Find where the given text appears and provide that cell's center as (x, y) coordinate. 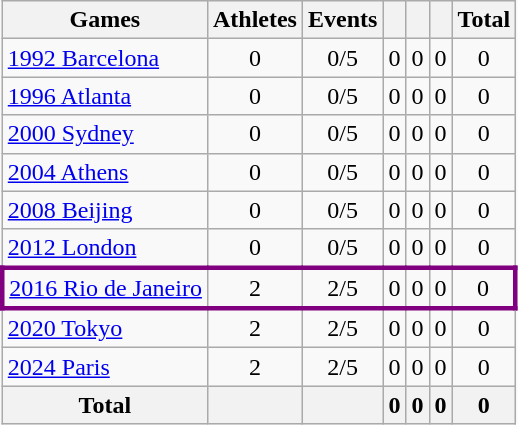
2012 London (104, 248)
2008 Beijing (104, 210)
1992 Barcelona (104, 58)
Events (342, 20)
Games (104, 20)
2000 Sydney (104, 134)
1996 Atlanta (104, 96)
2024 Paris (104, 367)
2004 Athens (104, 172)
Athletes (254, 20)
2016 Rio de Janeiro (104, 288)
2020 Tokyo (104, 328)
